Provide the [X, Y] coordinate of the cell's center where the given text is located.  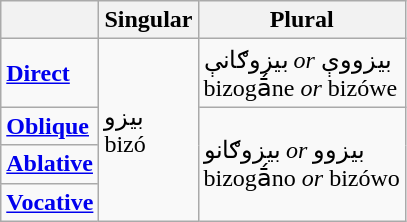
Ablative [50, 164]
بیزوbizó [148, 130]
Vocative [50, 202]
بیزوګانې or بیزووېbizogā́ne or bizówe [302, 73]
Direct [50, 73]
Plural [302, 20]
Singular [148, 20]
بیزوګانو or بیزووbizogā́no or bizówo [302, 164]
Oblique [50, 126]
